From the cell containing the given text, extract its center point as [X, Y] coordinate. 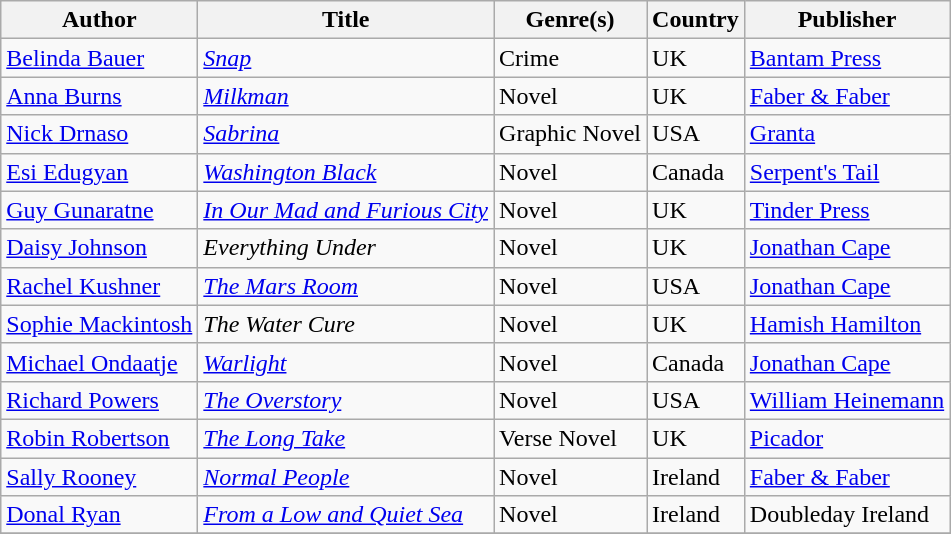
Sophie Mackintosh [100, 324]
Guy Gunaratne [100, 210]
The Overstory [346, 400]
Sally Rooney [100, 477]
William Heinemann [846, 400]
Milkman [346, 96]
Bantam Press [846, 58]
Country [696, 20]
Verse Novel [570, 438]
Belinda Bauer [100, 58]
Serpent's Tail [846, 172]
The Water Cure [346, 324]
In Our Mad and Furious City [346, 210]
Granta [846, 134]
From a Low and Quiet Sea [346, 515]
Richard Powers [100, 400]
Picador [846, 438]
The Mars Room [346, 286]
Doubleday Ireland [846, 515]
Tinder Press [846, 210]
Everything Under [346, 248]
Snap [346, 58]
Michael Ondaatje [100, 362]
Esi Edugyan [100, 172]
Robin Robertson [100, 438]
Title [346, 20]
Daisy Johnson [100, 248]
Normal People [346, 477]
Publisher [846, 20]
Rachel Kushner [100, 286]
Nick Drnaso [100, 134]
Crime [570, 58]
Anna Burns [100, 96]
Warlight [346, 362]
The Long Take [346, 438]
Washington Black [346, 172]
Genre(s) [570, 20]
Author [100, 20]
Graphic Novel [570, 134]
Donal Ryan [100, 515]
Sabrina [346, 134]
Hamish Hamilton [846, 324]
